Scan for the cell matching the given text and deliver its (x, y) coordinate at center. 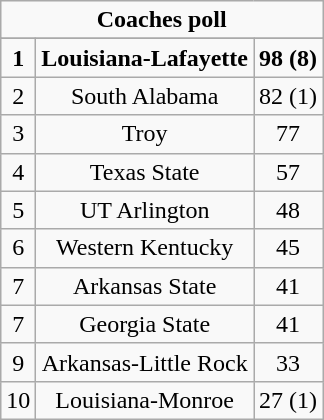
2 (18, 96)
27 (1) (288, 400)
4 (18, 172)
Louisiana-Lafayette (145, 58)
6 (18, 248)
82 (1) (288, 96)
48 (288, 210)
33 (288, 362)
57 (288, 172)
UT Arlington (145, 210)
3 (18, 134)
Louisiana-Monroe (145, 400)
Texas State (145, 172)
Arkansas State (145, 286)
9 (18, 362)
98 (8) (288, 58)
Arkansas-Little Rock (145, 362)
45 (288, 248)
1 (18, 58)
Coaches poll (162, 20)
77 (288, 134)
Western Kentucky (145, 248)
Troy (145, 134)
5 (18, 210)
South Alabama (145, 96)
Georgia State (145, 324)
10 (18, 400)
